Return the [X, Y] coordinate for the center point of the cell that contains the specified text.  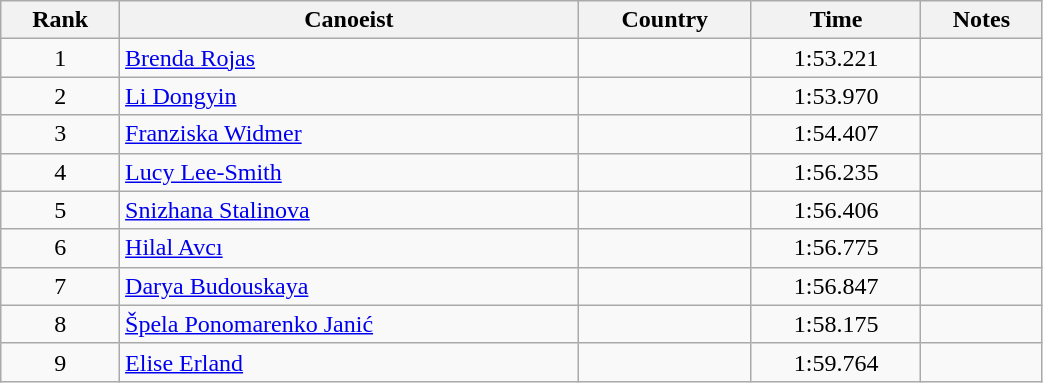
Notes [982, 20]
1:53.970 [836, 96]
3 [60, 134]
1 [60, 58]
1:56.775 [836, 248]
1:54.407 [836, 134]
Time [836, 20]
1:53.221 [836, 58]
Country [664, 20]
8 [60, 324]
Elise Erland [350, 362]
Li Dongyin [350, 96]
Brenda Rojas [350, 58]
Lucy Lee-Smith [350, 172]
6 [60, 248]
Špela Ponomarenko Janić [350, 324]
Franziska Widmer [350, 134]
7 [60, 286]
2 [60, 96]
5 [60, 210]
Darya Budouskaya [350, 286]
Rank [60, 20]
1:58.175 [836, 324]
9 [60, 362]
1:56.235 [836, 172]
Snizhana Stalinova [350, 210]
Canoeist [350, 20]
1:56.847 [836, 286]
1:59.764 [836, 362]
1:56.406 [836, 210]
4 [60, 172]
Hilal Avcı [350, 248]
